Extract the [x, y] coordinate from the center of the cell holding the provided text.  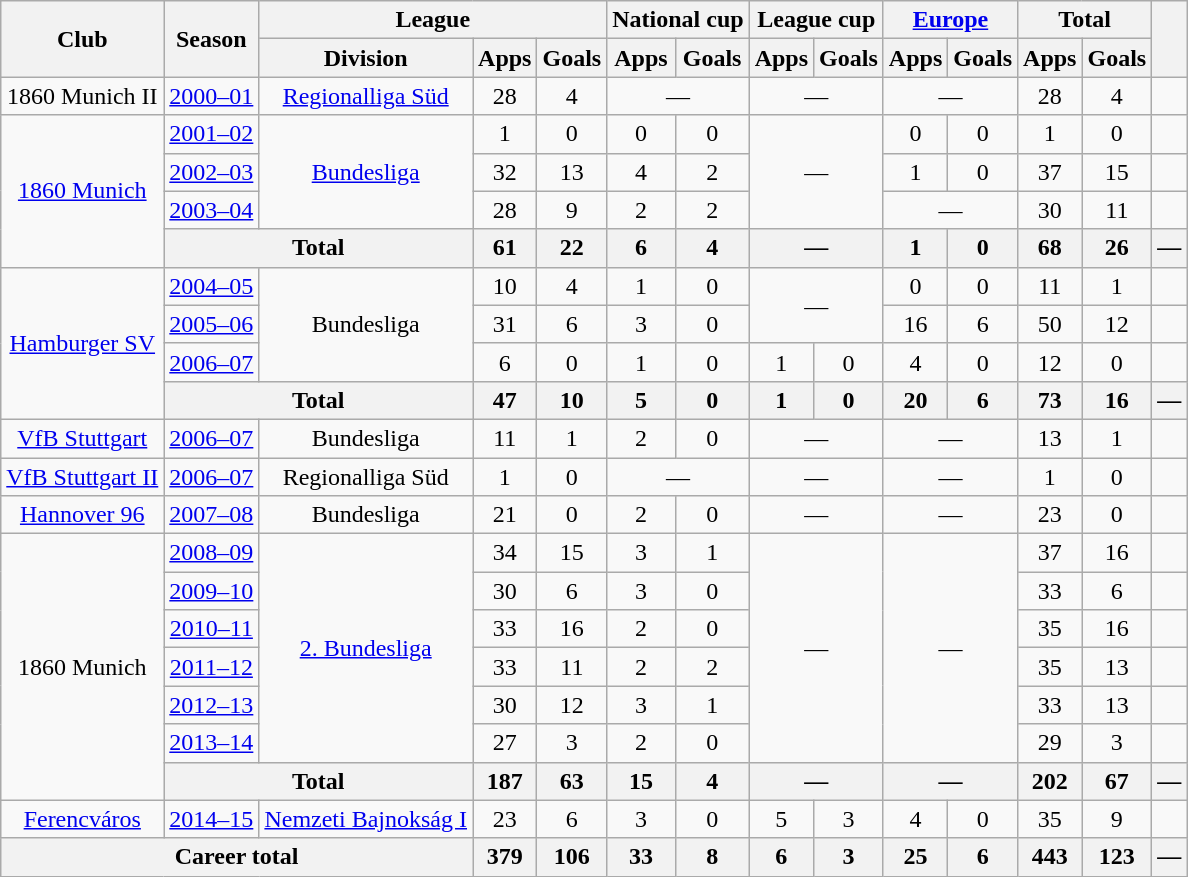
Division [366, 58]
Europe [950, 20]
VfB Stuttgart II [82, 477]
8 [712, 857]
VfB Stuttgart [82, 438]
22 [572, 248]
34 [505, 553]
2011–12 [212, 667]
2001–02 [212, 134]
2010–11 [212, 629]
2012–13 [212, 705]
187 [505, 781]
47 [505, 400]
67 [1117, 781]
Ferencváros [82, 819]
50 [1050, 324]
31 [505, 324]
73 [1050, 400]
2000–01 [212, 96]
League cup [816, 20]
21 [505, 515]
2009–10 [212, 591]
2004–05 [212, 286]
20 [915, 400]
1860 Munich II [82, 96]
Nemzeti Bajnokság I [366, 819]
2. Bundesliga [366, 648]
2002–03 [212, 172]
2005–06 [212, 324]
63 [572, 781]
National cup [678, 20]
443 [1050, 857]
29 [1050, 743]
Career total [237, 857]
Hamburger SV [82, 343]
32 [505, 172]
Hannover 96 [82, 515]
2007–08 [212, 515]
26 [1117, 248]
123 [1117, 857]
25 [915, 857]
106 [572, 857]
Club [82, 39]
2013–14 [212, 743]
2014–15 [212, 819]
68 [1050, 248]
League [433, 20]
379 [505, 857]
Season [212, 39]
2008–09 [212, 553]
2003–04 [212, 210]
27 [505, 743]
202 [1050, 781]
61 [505, 248]
